Output the (X, Y) coordinate of the center of the cell containing the given text.  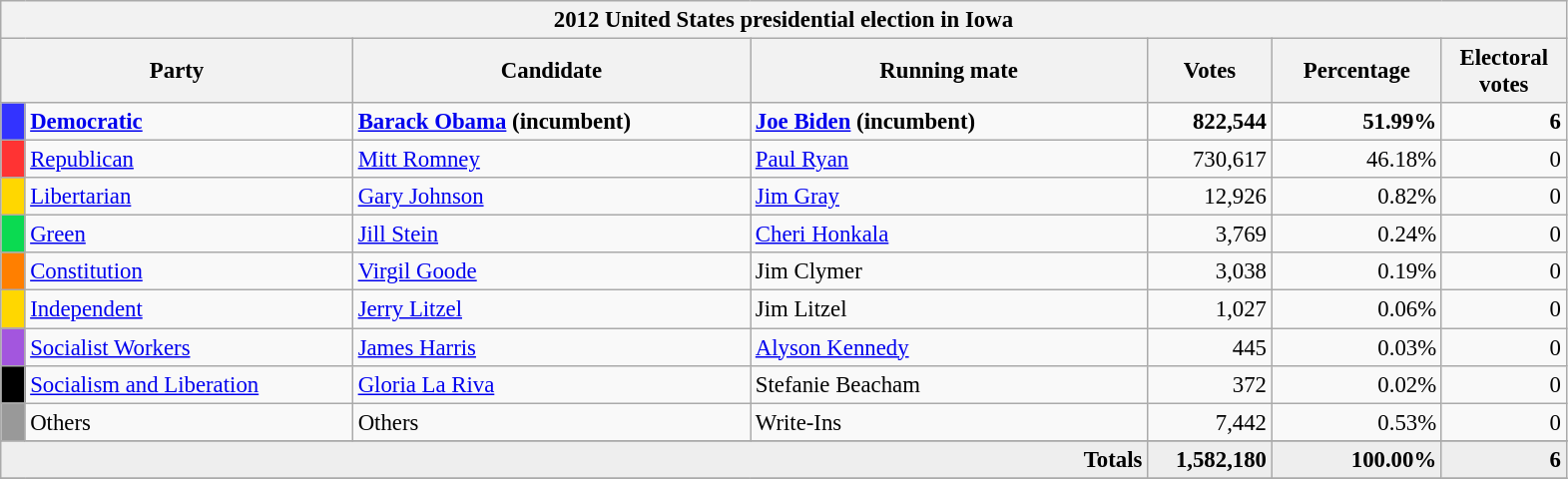
Paul Ryan (949, 160)
7,442 (1210, 422)
Cheri Honkala (949, 235)
Totals (575, 459)
3,038 (1210, 272)
Jim Clymer (949, 272)
822,544 (1210, 122)
Barack Obama (incumbent) (551, 122)
1,027 (1210, 309)
Jim Gray (949, 197)
Jill Stein (551, 235)
1,582,180 (1210, 459)
0.02% (1356, 384)
0.24% (1356, 235)
Gary Johnson (551, 197)
Joe Biden (incumbent) (949, 122)
Percentage (1356, 72)
Virgil Goode (551, 272)
Candidate (551, 72)
Republican (189, 160)
Jerry Litzel (551, 309)
Jim Litzel (949, 309)
100.00% (1356, 459)
0.53% (1356, 422)
2012 United States presidential election in Iowa (784, 20)
Socialist Workers (189, 347)
Alyson Kennedy (949, 347)
Socialism and Liberation (189, 384)
0.82% (1356, 197)
46.18% (1356, 160)
Constitution (189, 272)
Running mate (949, 72)
12,926 (1210, 197)
0.06% (1356, 309)
Independent (189, 309)
Party (178, 72)
0.19% (1356, 272)
Electoral votes (1503, 72)
372 (1210, 384)
3,769 (1210, 235)
Stefanie Beacham (949, 384)
Libertarian (189, 197)
51.99% (1356, 122)
0.03% (1356, 347)
Democratic (189, 122)
James Harris (551, 347)
Gloria La Riva (551, 384)
Write-Ins (949, 422)
730,617 (1210, 160)
Green (189, 235)
445 (1210, 347)
Mitt Romney (551, 160)
Votes (1210, 72)
